Detect which cell encompasses the target text, then output its [X, Y] center coordinate. 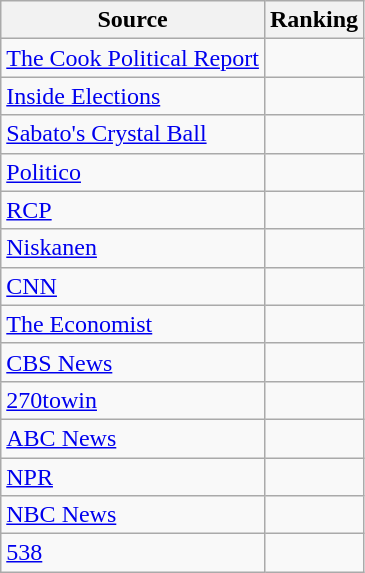
Politico [133, 172]
Source [133, 20]
270towin [133, 400]
ABC News [133, 438]
CNN [133, 286]
Niskanen [133, 248]
NPR [133, 477]
NBC News [133, 515]
RCP [133, 210]
Sabato's Crystal Ball [133, 134]
Ranking [314, 20]
The Economist [133, 324]
CBS News [133, 362]
The Cook Political Report [133, 58]
Inside Elections [133, 96]
538 [133, 553]
